Identify which cell holds the provided text, then report its (X, Y) central coordinate. 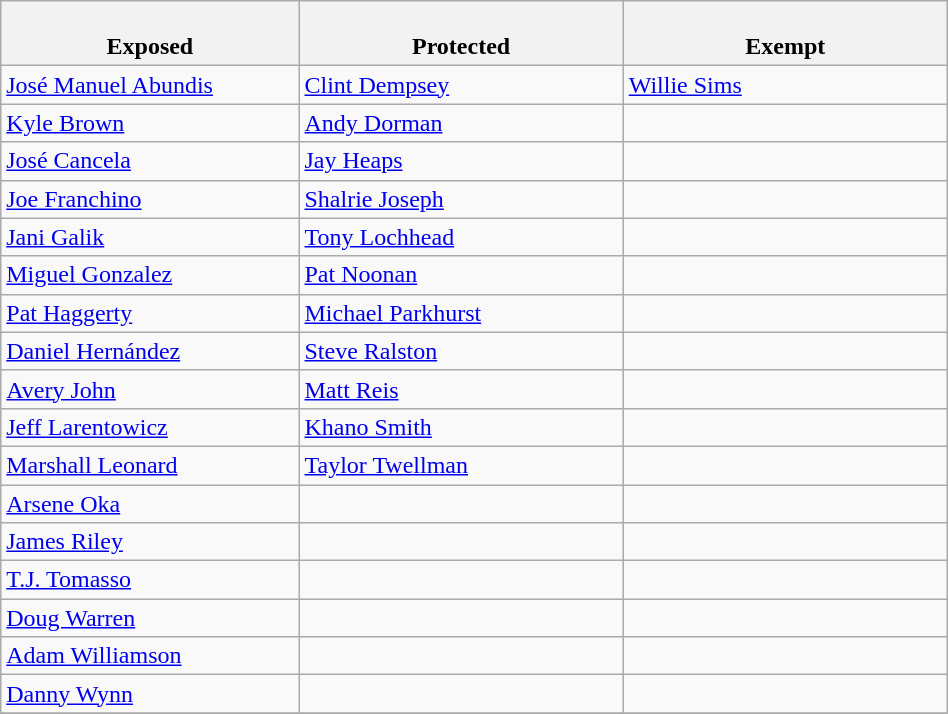
Jeff Larentowicz (150, 427)
Kyle Brown (150, 123)
Steve Ralston (461, 351)
Joe Franchino (150, 199)
Exempt (785, 34)
Matt Reis (461, 389)
Tony Lochhead (461, 237)
T.J. Tomasso (150, 580)
Taylor Twellman (461, 465)
Willie Sims (785, 85)
Khano Smith (461, 427)
Clint Dempsey (461, 85)
Exposed (150, 34)
Pat Noonan (461, 275)
Daniel Hernández (150, 351)
Andy Dorman (461, 123)
José Manuel Abundis (150, 85)
Arsene Oka (150, 503)
José Cancela (150, 161)
Protected (461, 34)
Avery John (150, 389)
Michael Parkhurst (461, 313)
Doug Warren (150, 618)
Miguel Gonzalez (150, 275)
Jani Galik (150, 237)
Adam Williamson (150, 656)
Jay Heaps (461, 161)
Shalrie Joseph (461, 199)
James Riley (150, 542)
Danny Wynn (150, 694)
Marshall Leonard (150, 465)
Pat Haggerty (150, 313)
